Detect which cell encompasses the target text, then output its (x, y) center coordinate. 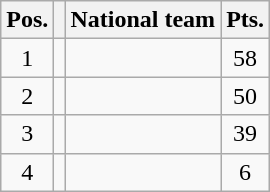
4 (28, 172)
3 (28, 134)
2 (28, 96)
39 (246, 134)
Pos. (28, 20)
50 (246, 96)
6 (246, 172)
1 (28, 58)
Pts. (246, 20)
58 (246, 58)
National team (143, 20)
